Find where the given text appears and provide that cell's center as (x, y) coordinate. 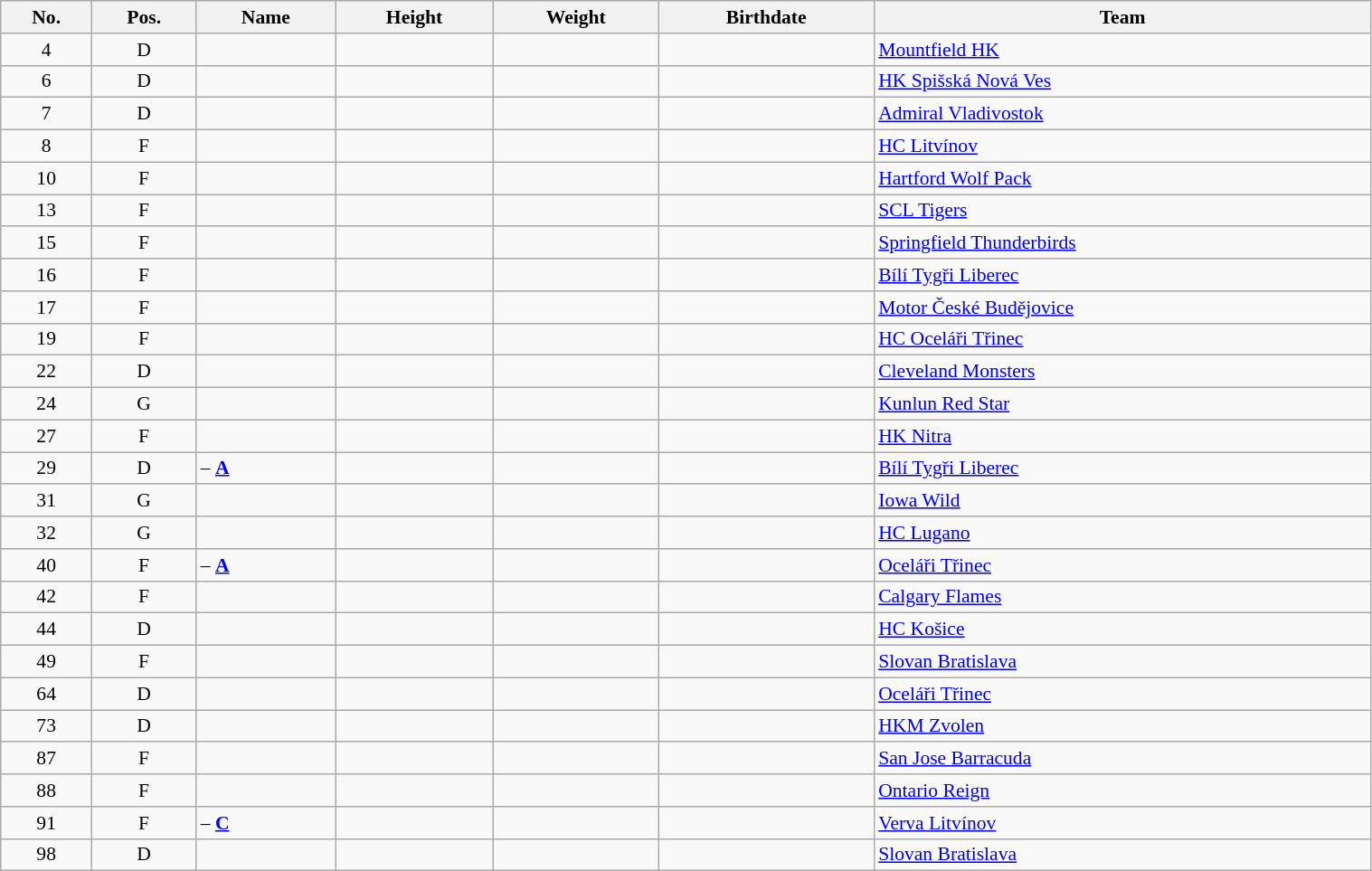
HC Oceláři Třinec (1122, 339)
No. (47, 17)
87 (47, 759)
Springfield Thunderbirds (1122, 243)
42 (47, 597)
13 (47, 211)
Team (1122, 17)
91 (47, 823)
27 (47, 436)
Height (414, 17)
HK Spišská Nová Ves (1122, 81)
Mountfield HK (1122, 50)
98 (47, 855)
Admiral Vladivostok (1122, 114)
17 (47, 308)
49 (47, 662)
Verva Litvínov (1122, 823)
HC Košice (1122, 630)
44 (47, 630)
73 (47, 726)
24 (47, 404)
Kunlun Red Star (1122, 404)
Calgary Flames (1122, 597)
29 (47, 469)
San Jose Barracuda (1122, 759)
– C (266, 823)
HC Litvínov (1122, 147)
88 (47, 791)
4 (47, 50)
Cleveland Monsters (1122, 372)
8 (47, 147)
Name (266, 17)
6 (47, 81)
Pos. (145, 17)
Iowa Wild (1122, 501)
Hartford Wolf Pack (1122, 178)
22 (47, 372)
64 (47, 694)
HKM Zvolen (1122, 726)
7 (47, 114)
19 (47, 339)
16 (47, 275)
SCL Tigers (1122, 211)
Ontario Reign (1122, 791)
15 (47, 243)
40 (47, 565)
10 (47, 178)
Weight (575, 17)
31 (47, 501)
32 (47, 533)
Birthdate (766, 17)
Motor České Budějovice (1122, 308)
HC Lugano (1122, 533)
HK Nitra (1122, 436)
